Return the (X, Y) coordinate for the center point of the cell that contains the specified text.  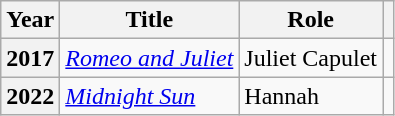
Hannah (311, 96)
2022 (30, 96)
Juliet Capulet (311, 58)
2017 (30, 58)
Year (30, 20)
Role (311, 20)
Title (150, 20)
Romeo and Juliet (150, 58)
Midnight Sun (150, 96)
